Extract the (X, Y) coordinate from the center of the cell holding the provided text.  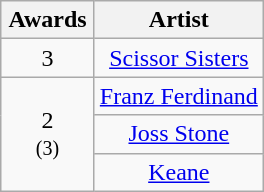
Keane (178, 172)
3 (48, 58)
2(3) (48, 134)
Awards (48, 20)
Joss Stone (178, 134)
Artist (178, 20)
Scissor Sisters (178, 58)
Franz Ferdinand (178, 96)
